Capture the cell that displays the provided text and extract its (x, y) central coordinate. 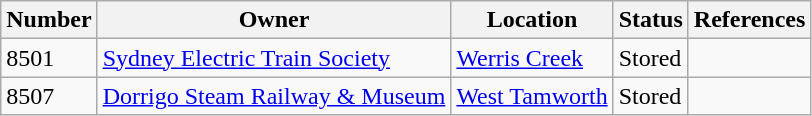
Owner (274, 20)
References (750, 20)
Werris Creek (532, 58)
Number (49, 20)
Sydney Electric Train Society (274, 58)
Status (650, 20)
8507 (49, 96)
Location (532, 20)
Dorrigo Steam Railway & Museum (274, 96)
8501 (49, 58)
West Tamworth (532, 96)
